From the cell containing the given text, extract its center point as [X, Y] coordinate. 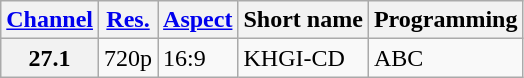
Res. [128, 20]
Programming [446, 20]
16:9 [198, 58]
27.1 [50, 58]
Aspect [198, 20]
720p [128, 58]
Channel [50, 20]
Short name [303, 20]
ABC [446, 58]
KHGI-CD [303, 58]
